Determine the [X, Y] coordinate at the center of the cell enclosing the given text.  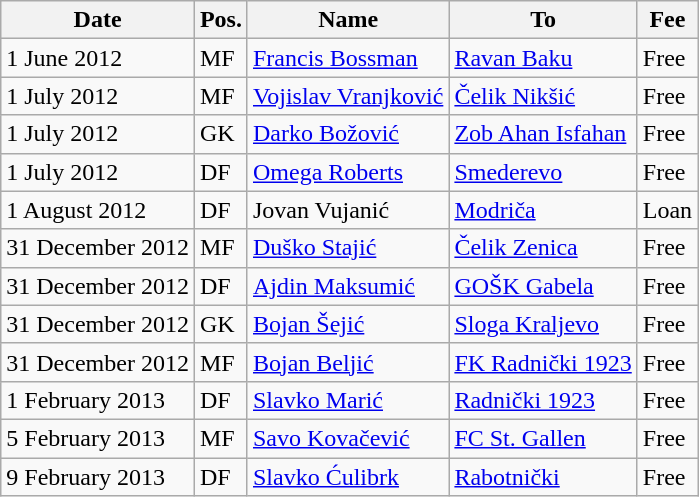
Slavko Ćulibrk [348, 477]
FK Radnički 1923 [543, 362]
Ajdin Maksumić [348, 286]
Modriča [543, 210]
1 June 2012 [98, 58]
Francis Bossman [348, 58]
Zob Ahan Isfahan [543, 134]
Jovan Vujanić [348, 210]
1 February 2013 [98, 400]
Rabotnički [543, 477]
Čelik Zenica [543, 248]
Pos. [220, 20]
GOŠK Gabela [543, 286]
1 August 2012 [98, 210]
Darko Božović [348, 134]
Bojan Šejić [348, 324]
Ravan Baku [543, 58]
Date [98, 20]
Sloga Kraljevo [543, 324]
Savo Kovačević [348, 438]
Duško Stajić [348, 248]
Smederevo [543, 172]
FC St. Gallen [543, 438]
Fee [667, 20]
Name [348, 20]
Vojislav Vranjković [348, 96]
Bojan Beljić [348, 362]
To [543, 20]
5 February 2013 [98, 438]
Loan [667, 210]
9 February 2013 [98, 477]
Čelik Nikšić [543, 96]
Slavko Marić [348, 400]
Omega Roberts [348, 172]
Radnički 1923 [543, 400]
